Scan for the cell matching the given text and deliver its [X, Y] coordinate at center. 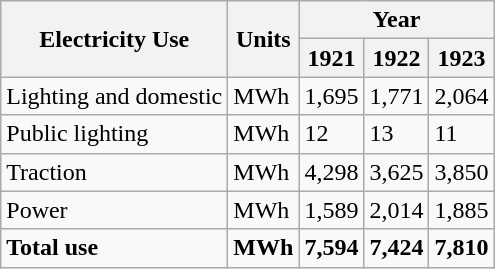
Units [264, 39]
3,850 [462, 172]
1,885 [462, 210]
13 [396, 134]
1921 [332, 58]
1,695 [332, 96]
2,014 [396, 210]
7,424 [396, 248]
Power [114, 210]
Lighting and domestic [114, 96]
12 [332, 134]
7,594 [332, 248]
Total use [114, 248]
1923 [462, 58]
1,771 [396, 96]
2,064 [462, 96]
3,625 [396, 172]
Year [396, 20]
1,589 [332, 210]
7,810 [462, 248]
Electricity Use [114, 39]
1922 [396, 58]
Traction [114, 172]
4,298 [332, 172]
Public lighting [114, 134]
11 [462, 134]
